From the cell containing the given text, extract its center point as [X, Y] coordinate. 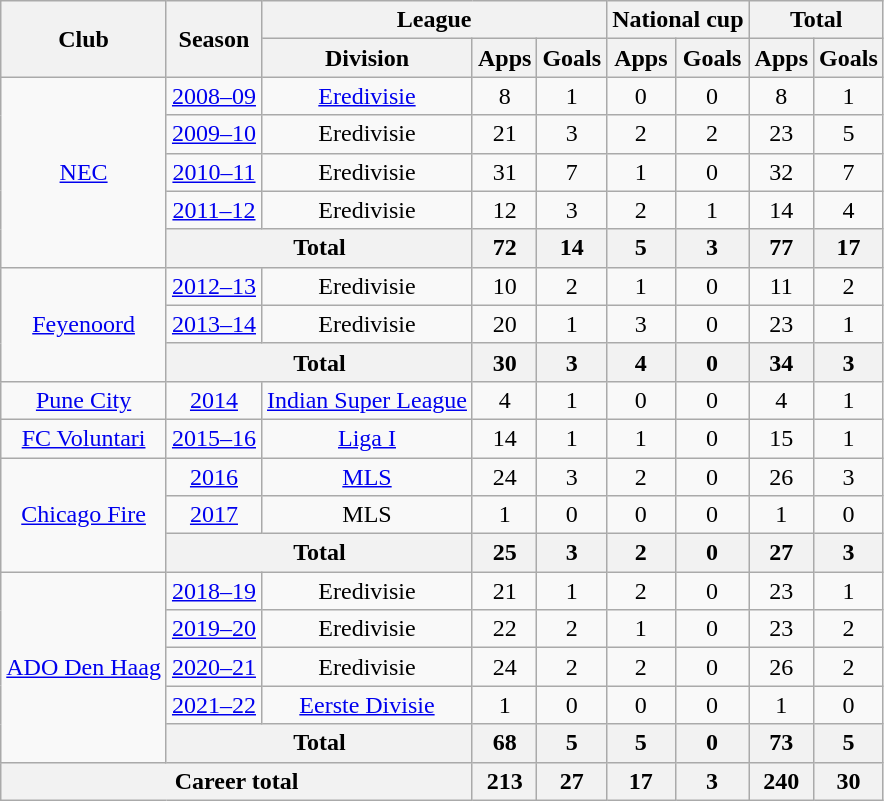
32 [781, 172]
34 [781, 362]
2011–12 [214, 210]
2014 [214, 400]
Indian Super League [366, 400]
11 [781, 286]
77 [781, 248]
2015–16 [214, 438]
Season [214, 39]
240 [781, 781]
2019–20 [214, 629]
2012–13 [214, 286]
72 [504, 248]
Eerste Divisie [366, 705]
10 [504, 286]
Liga I [366, 438]
FC Voluntari [84, 438]
68 [504, 743]
Career total [237, 781]
Chicago Fire [84, 515]
2020–21 [214, 667]
20 [504, 324]
2016 [214, 477]
Division [366, 58]
25 [504, 553]
ADO Den Haag [84, 667]
2010–11 [214, 172]
Pune City [84, 400]
2017 [214, 515]
2009–10 [214, 134]
31 [504, 172]
Feyenoord [84, 324]
73 [781, 743]
213 [504, 781]
2008–09 [214, 96]
2013–14 [214, 324]
15 [781, 438]
22 [504, 629]
League [434, 20]
Club [84, 39]
NEC [84, 172]
National cup [678, 20]
2021–22 [214, 705]
12 [504, 210]
2018–19 [214, 591]
